Identify which cell holds the provided text, then report its [X, Y] central coordinate. 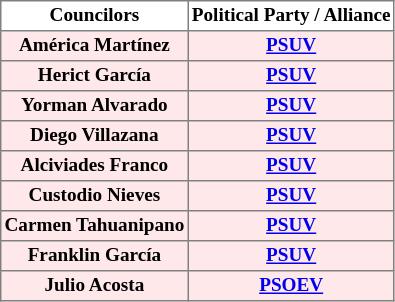
Carmen Tahuanipano [94, 226]
PSOEV [291, 286]
Julio Acosta [94, 286]
Yorman Alvarado [94, 106]
Political Party / Alliance [291, 16]
América Martínez [94, 46]
Custodio Nieves [94, 196]
Herict García [94, 76]
Alciviades Franco [94, 166]
Diego Villazana [94, 136]
Franklin García [94, 256]
Councilors [94, 16]
